Locate the cell with the specified text and output its (X, Y) center coordinate. 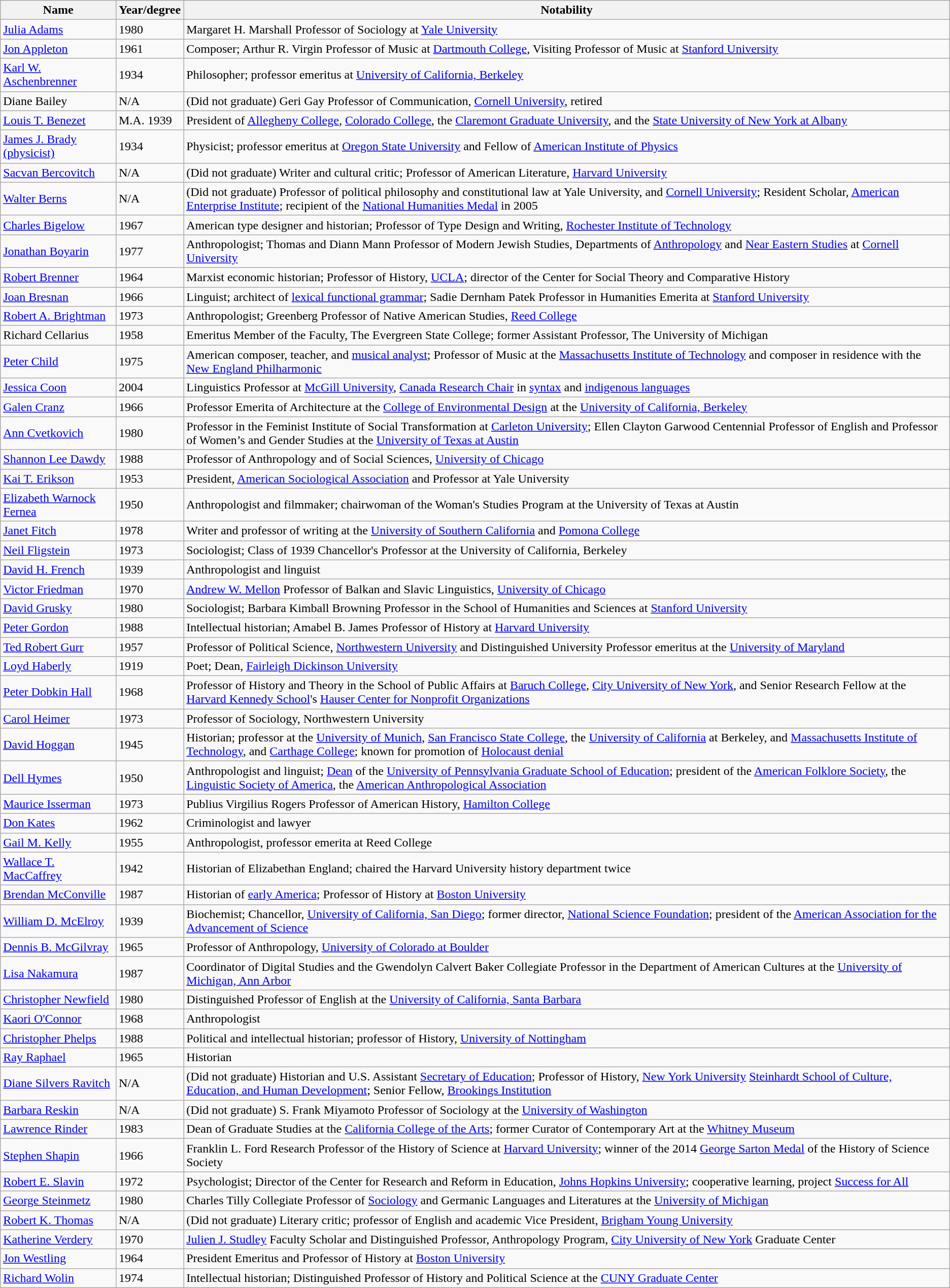
James J. Brady (physicist) (58, 146)
Dell Hymes (58, 777)
Emeritus Member of the Faculty, The Evergreen State College; former Assistant Professor, The University of Michigan (567, 335)
Psychologist; Director of the Center for Research and Reform in Education, Johns Hopkins University; cooperative learning, project Success for All (567, 1181)
1967 (149, 225)
Robert Brenner (58, 277)
Professor of Anthropology and of Social Sciences, University of Chicago (567, 459)
1961 (149, 49)
2004 (149, 388)
Carol Heimer (58, 719)
(Did not graduate) Writer and cultural critic; Professor of American Literature, Harvard University (567, 173)
Marxist economic historian; Professor of History, UCLA; director of the Center for Social Theory and Comparative History (567, 277)
Name (58, 10)
Professor of Anthropology, University of Colorado at Boulder (567, 947)
Ted Robert Gurr (58, 647)
President, American Sociological Association and Professor at Yale University (567, 479)
Anthropologist; Thomas and Diann Mann Professor of Modern Jewish Studies, Departments of Anthropology and Near Eastern Studies at Cornell University (567, 251)
1983 (149, 1129)
1957 (149, 647)
Dennis B. McGilvray (58, 947)
Ann Cvetkovich (58, 433)
Anthropologist and linguist (567, 569)
(Did not graduate) Geri Gay Professor of Communication, Cornell University, retired (567, 101)
Peter Child (58, 361)
Louis T. Benezet (58, 120)
Professor of Sociology, Northwestern University (567, 719)
Dean of Graduate Studies at the California College of the Arts; former Curator of Contemporary Art at the Whitney Museum (567, 1129)
Diane Bailey (58, 101)
Galen Cranz (58, 407)
Composer; Arthur R. Virgin Professor of Music at Dartmouth College, Visiting Professor of Music at Stanford University (567, 49)
Don Kates (58, 823)
Janet Fitch (58, 531)
M.A. 1939 (149, 120)
George Steinmetz (58, 1201)
William D. McElroy (58, 921)
Charles Tilly Collegiate Professor of Sociology and Germanic Languages and Literatures at the University of Michigan (567, 1201)
Katherine Verdery (58, 1239)
Jonathan Boyarin (58, 251)
Julia Adams (58, 29)
Jon Appleton (58, 49)
Professor of Political Science, Northwestern University and Distinguished University Professor emeritus at the University of Maryland (567, 647)
Christopher Phelps (58, 1038)
Publius Virgilius Rogers Professor of American History, Hamilton College (567, 804)
1974 (149, 1278)
1945 (149, 745)
Criminologist and lawyer (567, 823)
1975 (149, 361)
President Emeritus and Professor of History at Boston University (567, 1259)
Karl W. Aschenbrenner (58, 75)
Peter Dobkin Hall (58, 692)
1972 (149, 1181)
Historian of Elizabethan England; chaired the Harvard University history department twice (567, 869)
1958 (149, 335)
American type designer and historian; Professor of Type Design and Writing, Rochester Institute of Technology (567, 225)
Richard Cellarius (58, 335)
Robert K. Thomas (58, 1220)
Physicist; professor emeritus at Oregon State University and Fellow of American Institute of Physics (567, 146)
(Did not graduate) S. Frank Miyamoto Professor of Sociology at the University of Washington (567, 1110)
Julien J. Studley Faculty Scholar and Distinguished Professor, Anthropology Program, City University of New York Graduate Center (567, 1239)
President of Allegheny College, Colorado College, the Claremont Graduate University, and the State University of New York at Albany (567, 120)
1962 (149, 823)
Professor Emerita of Architecture at the College of Environmental Design at the University of California, Berkeley (567, 407)
Linguist; architect of lexical functional grammar; Sadie Dernham Patek Professor in Humanities Emerita at Stanford University (567, 297)
Wallace T. MacCaffrey (58, 869)
Neil Fligstein (58, 550)
Loyd Haberly (58, 666)
David Hoggan (58, 745)
Brendan McConville (58, 895)
Anthropologist and filmmaker; chairwoman of the Woman's Studies Program at the University of Texas at Austin (567, 504)
Ray Raphael (58, 1058)
Anthropologist (567, 1019)
Kaori O'Connor (58, 1019)
Robert A. Brightman (58, 316)
Maurice Isserman (58, 804)
Christopher Newfield (58, 999)
Gail M. Kelly (58, 842)
Philosopher; professor emeritus at University of California, Berkeley (567, 75)
Distinguished Professor of English at the University of California, Santa Barbara (567, 999)
Sacvan Bercovitch (58, 173)
Diane Silvers Ravitch (58, 1084)
Charles Bigelow (58, 225)
Notability (567, 10)
Jessica Coon (58, 388)
Stephen Shapin (58, 1155)
1942 (149, 869)
Victor Friedman (58, 589)
Peter Gordon (58, 627)
Political and intellectual historian; professor of History, University of Nottingham (567, 1038)
Andrew W. Mellon Professor of Balkan and Slavic Linguistics, University of Chicago (567, 589)
Margaret H. Marshall Professor of Sociology at Yale University (567, 29)
Anthropologist; Greenberg Professor of Native American Studies, Reed College (567, 316)
1919 (149, 666)
Historian (567, 1058)
David H. French (58, 569)
David Grusky (58, 608)
(Did not graduate) Literary critic; professor of English and academic Vice President, Brigham Young University (567, 1220)
1977 (149, 251)
Walter Berns (58, 199)
Lawrence Rinder (58, 1129)
Kai T. Erikson (58, 479)
Sociologist; Class of 1939 Chancellor's Professor at the University of California, Berkeley (567, 550)
Linguistics Professor at McGill University, Canada Research Chair in syntax and indigenous languages (567, 388)
Jon Westling (58, 1259)
Poet; Dean, Fairleigh Dickinson University (567, 666)
Joan Bresnan (58, 297)
Shannon Lee Dawdy (58, 459)
Intellectual historian; Amabel B. James Professor of History at Harvard University (567, 627)
1953 (149, 479)
Richard Wolin (58, 1278)
Year/degree (149, 10)
Anthropologist, professor emerita at Reed College (567, 842)
Elizabeth Warnock Fernea (58, 504)
1955 (149, 842)
Writer and professor of writing at the University of Southern California and Pomona College (567, 531)
Historian of early America; Professor of History at Boston University (567, 895)
1978 (149, 531)
Barbara Reskin (58, 1110)
Intellectual historian; Distinguished Professor of History and Political Science at the CUNY Graduate Center (567, 1278)
Sociologist; Barbara Kimball Browning Professor in the School of Humanities and Sciences at Stanford University (567, 608)
Lisa Nakamura (58, 973)
Robert E. Slavin (58, 1181)
